Find where the given text appears and provide that cell's center as (x, y) coordinate. 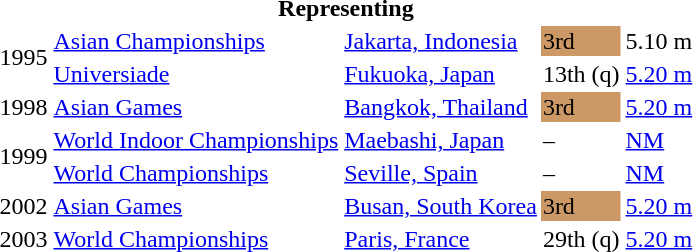
World Championships (196, 173)
Bangkok, Thailand (441, 107)
Asian Championships (196, 41)
Busan, South Korea (441, 206)
World Indoor Championships (196, 140)
Universiade (196, 74)
Jakarta, Indonesia (441, 41)
13th (q) (581, 74)
Fukuoka, Japan (441, 74)
Seville, Spain (441, 173)
Maebashi, Japan (441, 140)
